Provide the [x, y] coordinate of the cell's center where the given text is located.  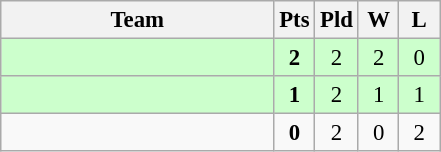
Team [138, 20]
W [378, 20]
Pts [294, 20]
L [420, 20]
Pld [337, 20]
